Provide the (X, Y) coordinate of the cell's center where the given text is located.  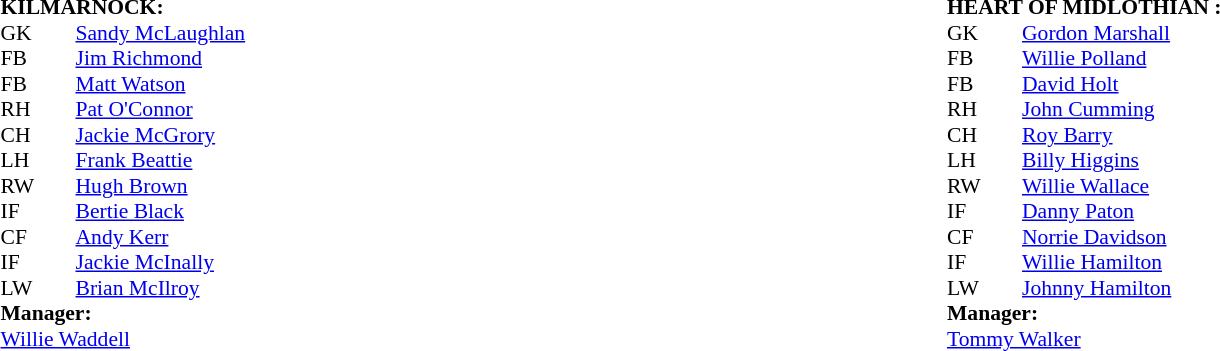
Sandy McLaughlan (161, 33)
Jim Richmond (161, 59)
Brian McIlroy (161, 288)
Pat O'Connor (161, 109)
Bertie Black (161, 211)
Hugh Brown (161, 186)
Jackie McGrory (161, 135)
Frank Beattie (161, 161)
Manager: (122, 313)
Matt Watson (161, 84)
Andy Kerr (161, 237)
Jackie McInally (161, 263)
